Capture the cell that displays the provided text and extract its [x, y] central coordinate. 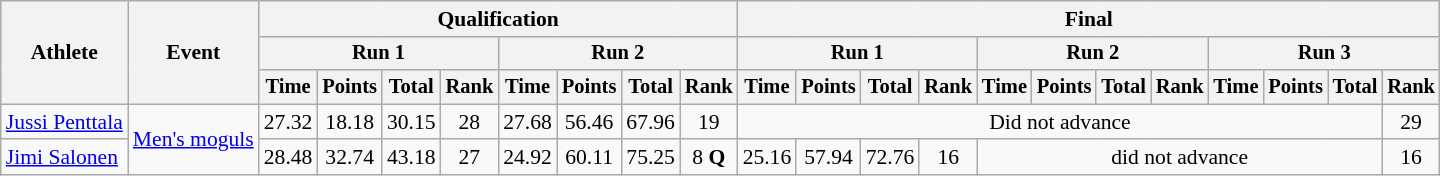
Event [194, 52]
32.74 [349, 158]
Did not advance [1060, 122]
18.18 [349, 122]
Final [1089, 19]
Athlete [64, 52]
27.68 [528, 122]
67.96 [650, 122]
27.32 [288, 122]
8 Q [709, 158]
Qualification [498, 19]
24.92 [528, 158]
Run 3 [1324, 54]
57.94 [828, 158]
25.16 [768, 158]
Men's moguls [194, 140]
60.11 [589, 158]
43.18 [412, 158]
28.48 [288, 158]
75.25 [650, 158]
56.46 [589, 122]
did not advance [1180, 158]
72.76 [890, 158]
28 [470, 122]
29 [1411, 122]
Jimi Salonen [64, 158]
Jussi Penttala [64, 122]
19 [709, 122]
27 [470, 158]
30.15 [412, 122]
